Determine the (x, y) coordinate at the center of the cell enclosing the given text.  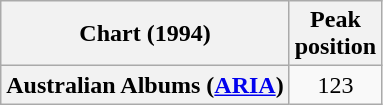
Peakposition (335, 34)
123 (335, 85)
Australian Albums (ARIA) (145, 85)
Chart (1994) (145, 34)
